Determine the [x, y] coordinate at the center of the cell enclosing the given text.  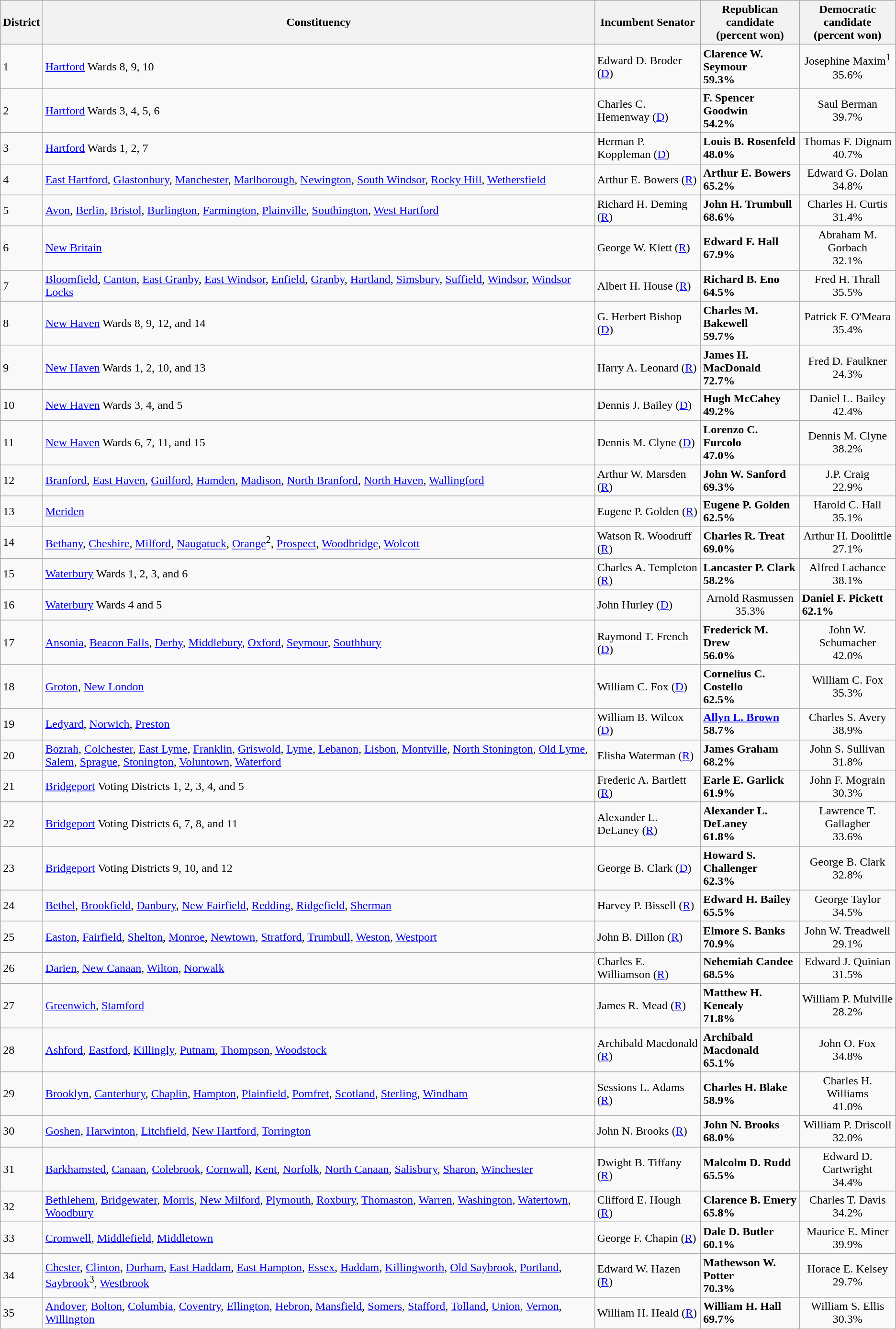
Patrick F. O'Meara35.4% [847, 323]
New Haven Wards 6, 7, 11, and 15 [319, 442]
4 [22, 179]
35 [22, 1313]
23 [22, 868]
Dennis M. Clyne (D) [648, 442]
Edward F. Hall67.9% [750, 248]
Waterbury Wards 4 and 5 [319, 605]
Charles S. Avery38.9% [847, 724]
Bethel, Brookfield, Danbury, New Fairfield, Redding, Ridgefield, Sherman [319, 906]
Earle E. Garlick61.9% [750, 786]
29 [22, 1094]
Barkhamsted, Canaan, Colebrook, Cornwall, Kent, Norfolk, North Canaan, Salisbury, Sharon, Winchester [319, 1169]
New Haven Wards 3, 4, and 5 [319, 405]
26 [22, 968]
Harold C. Hall35.1% [847, 511]
13 [22, 511]
John O. Fox34.8% [847, 1049]
Ashford, Eastford, Killingly, Putnam, Thompson, Woodstock [319, 1049]
James R. Mead (R) [648, 1005]
3 [22, 148]
Charles A. Templeton (R) [648, 574]
New Britain [319, 248]
11 [22, 442]
John W. Schumacher42.0% [847, 642]
Bridgeport Voting Districts 9, 10, and 12 [319, 868]
Daniel L. Bailey42.4% [847, 405]
Howard S. Challenger62.3% [750, 868]
Harvey P. Bissell (R) [648, 906]
James H. MacDonald72.7% [750, 367]
William S. Ellis30.3% [847, 1313]
James Graham68.2% [750, 755]
Eugene P. Golden62.5% [750, 511]
Fred H. Thrall35.5% [847, 285]
2 [22, 111]
24 [22, 906]
Edward D. Cartwright34.4% [847, 1169]
Albert H. House (R) [648, 285]
27 [22, 1005]
Herman P. Koppleman (D) [648, 148]
31 [22, 1169]
Bridgeport Voting Districts 1, 2, 3, 4, and 5 [319, 786]
Hartford Wards 1, 2, 7 [319, 148]
John N. Brooks68.0% [750, 1132]
Matthew H. Kenealy71.8% [750, 1005]
Andover, Bolton, Columbia, Coventry, Ellington, Hebron, Mansfield, Somers, Stafford, Tolland, Union, Vernon, Willington [319, 1313]
Brooklyn, Canterbury, Chaplin, Hampton, Plainfield, Pomfret, Scotland, Sterling, Windham [319, 1094]
George F. Chapin (R) [648, 1238]
Meriden [319, 511]
F. Spencer Goodwin54.2% [750, 111]
Watson R. Woodruff (R) [648, 543]
Arthur H. Doolittle27.1% [847, 543]
32 [22, 1206]
Charles R. Treat69.0% [750, 543]
Charles C. Hemenway (D) [648, 111]
William P. Driscoll32.0% [847, 1132]
Arthur E. Bowers (R) [648, 179]
Arthur E. Bowers65.2% [750, 179]
Charles E. Williamson (R) [648, 968]
George W. Klett (R) [648, 248]
Horace E. Kelsey29.7% [847, 1275]
Cornelius C. Costello62.5% [750, 687]
30 [22, 1132]
Darien, New Canaan, Wilton, Norwalk [319, 968]
Alexander L. DeLaney (R) [648, 824]
Elisha Waterman (R) [648, 755]
Lorenzo C. Furcolo47.0% [750, 442]
John B. Dillon (R) [648, 936]
William B. Wilcox (D) [648, 724]
Avon, Berlin, Bristol, Burlington, Farmington, Plainville, Southington, West Hartford [319, 211]
20 [22, 755]
Dwight B. Tiffany (R) [648, 1169]
Republican candidate(percent won) [750, 23]
Edward H. Bailey65.5% [750, 906]
Charles T. Davis34.2% [847, 1206]
25 [22, 936]
George B. Clark (D) [648, 868]
Ledyard, Norwich, Preston [319, 724]
Edward D. Broder (D) [648, 67]
Fred D. Faulkner24.3% [847, 367]
Nehemiah Candee68.5% [750, 968]
George B. Clark32.8% [847, 868]
John N. Brooks (R) [648, 1132]
Arnold Rasmussen35.3% [750, 605]
Charles H. Curtis31.4% [847, 211]
East Hartford, Glastonbury, Manchester, Marlborough, Newington, South Windsor, Rocky Hill, Wethersfield [319, 179]
Charles M. Bakewell59.7% [750, 323]
New Haven Wards 8, 9, 12, and 14 [319, 323]
Democratic candidate(percent won) [847, 23]
Abraham M. Gorbach32.1% [847, 248]
William C. Fox (D) [648, 687]
Richard H. Deming (R) [648, 211]
Josephine Maxim1 35.6% [847, 67]
Greenwich, Stamford [319, 1005]
Bethlehem, Bridgewater, Morris, New Milford, Plymouth, Roxbury, Thomaston, Warren, Washington, Watertown, Woodbury [319, 1206]
21 [22, 786]
Alexander L. DeLaney61.8% [750, 824]
Groton, New London [319, 687]
Clarence W. Seymour59.3% [750, 67]
7 [22, 285]
Eugene P. Golden (R) [648, 511]
33 [22, 1238]
William P. Mulville28.2% [847, 1005]
John S. Sullivan31.8% [847, 755]
Frederic A. Bartlett (R) [648, 786]
Chester, Clinton, Durham, East Haddam, East Hampton, Essex, Haddam, Killingworth, Old Saybrook, Portland, Saybrook3, Westbrook [319, 1275]
Maurice E. Miner39.9% [847, 1238]
6 [22, 248]
9 [22, 367]
Branford, East Haven, Guilford, Hamden, Madison, North Branford, North Haven, Wallingford [319, 480]
Hartford Wards 3, 4, 5, 6 [319, 111]
Elmore S. Banks70.9% [750, 936]
New Haven Wards 1, 2, 10, and 13 [319, 367]
Ansonia, Beacon Falls, Derby, Middlebury, Oxford, Seymour, Southbury [319, 642]
John H. Trumbull68.6% [750, 211]
12 [22, 480]
G. Herbert Bishop (D) [648, 323]
5 [22, 211]
10 [22, 405]
Thomas F. Dignam40.7% [847, 148]
Raymond T. French (D) [648, 642]
John W. Treadwell29.1% [847, 936]
Allyn L. Brown58.7% [750, 724]
8 [22, 323]
Harry A. Leonard (R) [648, 367]
16 [22, 605]
Edward G. Dolan34.8% [847, 179]
14 [22, 543]
Lawrence T. Gallagher33.6% [847, 824]
Dennis J. Bailey (D) [648, 405]
Clifford E. Hough (R) [648, 1206]
William H. Heald (R) [648, 1313]
Incumbent Senator [648, 23]
19 [22, 724]
18 [22, 687]
Bloomfield, Canton, East Granby, East Windsor, Enfield, Granby, Hartland, Simsbury, Suffield, Windsor, Windsor Locks [319, 285]
Hugh McCahey49.2% [750, 405]
Dennis M. Clyne38.2% [847, 442]
Bethany, Cheshire, Milford, Naugatuck, Orange2, Prospect, Woodbridge, Wolcott [319, 543]
Goshen, Harwinton, Litchfield, New Hartford, Torrington [319, 1132]
Lancaster P. Clark58.2% [750, 574]
Charles H. Blake58.9% [750, 1094]
Frederick M. Drew56.0% [750, 642]
John Hurley (D) [648, 605]
Archibald Macdonald65.1% [750, 1049]
J.P. Craig22.9% [847, 480]
District [22, 23]
Malcolm D. Rudd65.5% [750, 1169]
Easton, Fairfield, Shelton, Monroe, Newtown, Stratford, Trumbull, Weston, Westport [319, 936]
William C. Fox 35.3% [847, 687]
Cromwell, Middlefield, Middletown [319, 1238]
John W. Sanford69.3% [750, 480]
Dale D. Butler60.1% [750, 1238]
Clarence B. Emery65.8% [750, 1206]
15 [22, 574]
1 [22, 67]
28 [22, 1049]
Saul Berman39.7% [847, 111]
Mathewson W. Potter70.3% [750, 1275]
Edward J. Quinian31.5% [847, 968]
John F. Mograin30.3% [847, 786]
Waterbury Wards 1, 2, 3, and 6 [319, 574]
34 [22, 1275]
Daniel F. Pickett62.1% [847, 605]
Hartford Wards 8, 9, 10 [319, 67]
George Taylor34.5% [847, 906]
Louis B. Rosenfeld48.0% [750, 148]
Arthur W. Marsden (R) [648, 480]
Archibald Macdonald (R) [648, 1049]
Charles H. Williams41.0% [847, 1094]
22 [22, 824]
Bridgeport Voting Districts 6, 7, 8, and 11 [319, 824]
William H. Hall69.7% [750, 1313]
Alfred Lachance38.1% [847, 574]
Sessions L. Adams (R) [648, 1094]
Edward W. Hazen (R) [648, 1275]
17 [22, 642]
Richard B. Eno64.5% [750, 285]
Constituency [319, 23]
